Return the [x, y] coordinate for the center point of the cell that contains the specified text.  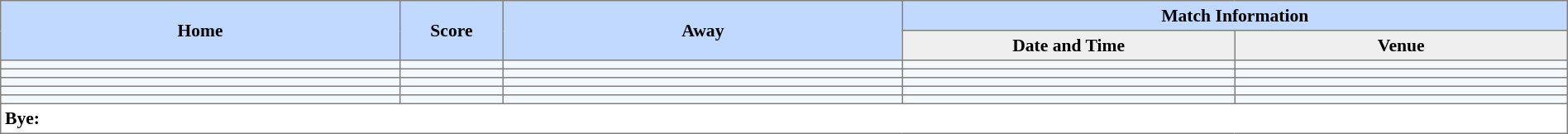
Home [200, 31]
Score [452, 31]
Date and Time [1068, 45]
Venue [1401, 45]
Away [703, 31]
Bye: [784, 118]
Match Information [1235, 16]
